Pinpoint the cell where the given text exists, returning its (X, Y) midpoint coordinate. 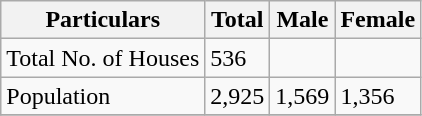
2,925 (238, 96)
Male (302, 20)
536 (238, 58)
Population (103, 96)
Particulars (103, 20)
Total (238, 20)
Total No. of Houses (103, 58)
1,356 (378, 96)
Female (378, 20)
1,569 (302, 96)
